From the cell containing the given text, extract its center point as [x, y] coordinate. 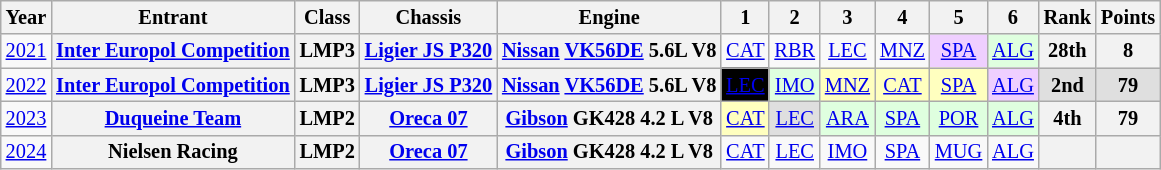
Points [1128, 17]
RBR [794, 51]
5 [958, 17]
2nd [1068, 85]
2021 [26, 51]
8 [1128, 51]
4 [902, 17]
Nielsen Racing [172, 152]
Duqueine Team [172, 118]
1 [745, 17]
Rank [1068, 17]
Class [328, 17]
Year [26, 17]
2022 [26, 85]
2024 [26, 152]
2023 [26, 118]
Engine [609, 17]
ARA [848, 118]
Chassis [428, 17]
MUG [958, 152]
2 [794, 17]
4th [1068, 118]
3 [848, 17]
28th [1068, 51]
Entrant [172, 17]
6 [1013, 17]
POR [958, 118]
